Provide the (X, Y) coordinate of the cell's center where the given text is located.  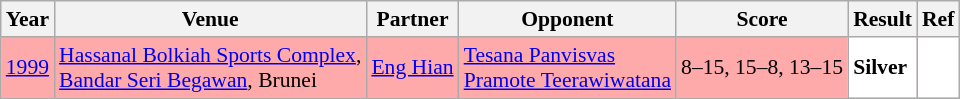
1999 (28, 68)
Score (762, 19)
Opponent (568, 19)
Tesana Panvisvas Pramote Teerawiwatana (568, 68)
Eng Hian (412, 68)
Ref (938, 19)
8–15, 15–8, 13–15 (762, 68)
Partner (412, 19)
Result (882, 19)
Silver (882, 68)
Hassanal Bolkiah Sports Complex,Bandar Seri Begawan, Brunei (210, 68)
Year (28, 19)
Venue (210, 19)
